Pinpoint the cell where the given text exists, returning its (x, y) midpoint coordinate. 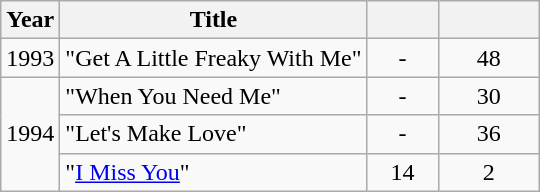
48 (488, 58)
36 (488, 134)
1994 (30, 134)
Year (30, 20)
14 (402, 172)
"I Miss You" (214, 172)
30 (488, 96)
"Let's Make Love" (214, 134)
1993 (30, 58)
Title (214, 20)
"Get A Little Freaky With Me" (214, 58)
"When You Need Me" (214, 96)
2 (488, 172)
